Scan for the cell matching the given text and deliver its (X, Y) coordinate at center. 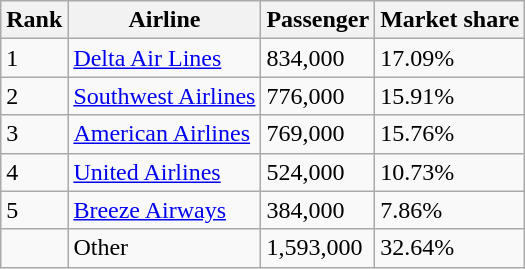
15.91% (450, 96)
17.09% (450, 58)
524,000 (318, 172)
5 (34, 210)
American Airlines (164, 134)
Delta Air Lines (164, 58)
Market share (450, 20)
32.64% (450, 248)
4 (34, 172)
Airline (164, 20)
2 (34, 96)
7.86% (450, 210)
10.73% (450, 172)
Southwest Airlines (164, 96)
Other (164, 248)
384,000 (318, 210)
3 (34, 134)
Breeze Airways (164, 210)
15.76% (450, 134)
1,593,000 (318, 248)
Passenger (318, 20)
United Airlines (164, 172)
1 (34, 58)
776,000 (318, 96)
769,000 (318, 134)
834,000 (318, 58)
Rank (34, 20)
